Identify which cell holds the provided text, then report its (x, y) central coordinate. 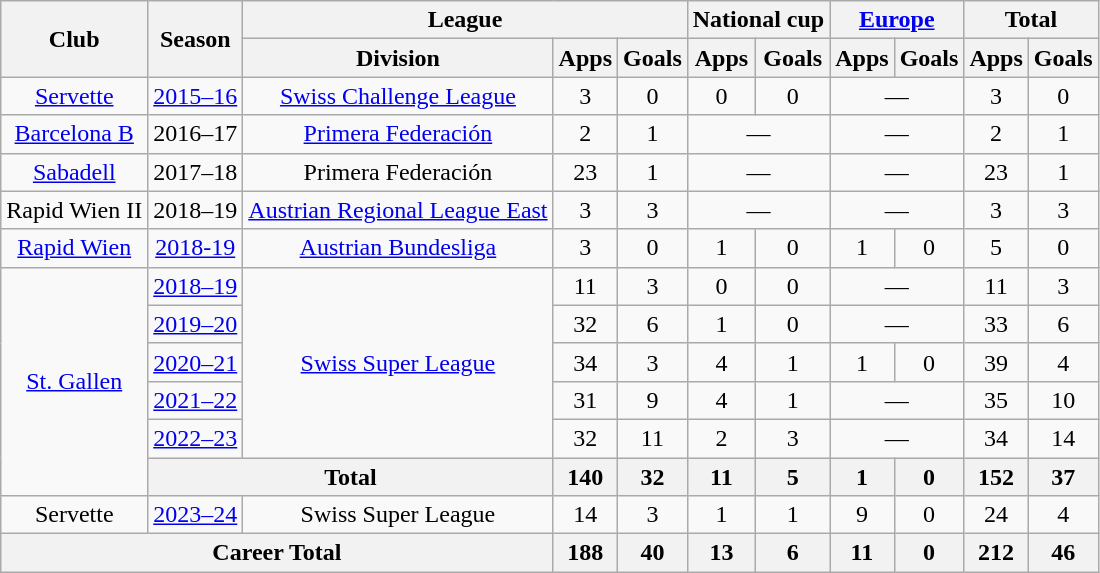
152 (996, 477)
Rapid Wien (74, 248)
2016–17 (196, 134)
2017–18 (196, 172)
Sabadell (74, 172)
Season (196, 39)
Rapid Wien II (74, 210)
2020–21 (196, 362)
League (465, 20)
188 (585, 553)
13 (721, 553)
Club (74, 39)
24 (996, 515)
2019–20 (196, 324)
31 (585, 400)
212 (996, 553)
40 (653, 553)
33 (996, 324)
Austrian Regional League East (398, 210)
2015–16 (196, 96)
Career Total (277, 553)
Swiss Challenge League (398, 96)
10 (1063, 400)
35 (996, 400)
Division (398, 58)
2018-19 (196, 248)
2022–23 (196, 438)
St. Gallen (74, 381)
39 (996, 362)
2021–22 (196, 400)
National cup (758, 20)
Europe (897, 20)
Austrian Bundesliga (398, 248)
37 (1063, 477)
46 (1063, 553)
Barcelona B (74, 134)
140 (585, 477)
2023–24 (196, 515)
